Scan for the cell matching the given text and deliver its [x, y] coordinate at center. 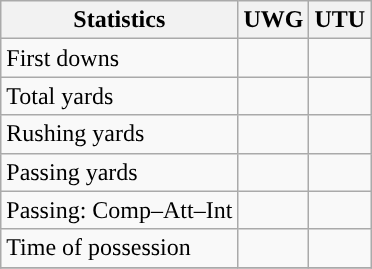
Passing yards [120, 172]
Statistics [120, 20]
Rushing yards [120, 134]
Total yards [120, 96]
First downs [120, 58]
UTU [340, 20]
Passing: Comp–Att–Int [120, 210]
UWG [274, 20]
Time of possession [120, 248]
